Capture the cell that displays the provided text and extract its [x, y] central coordinate. 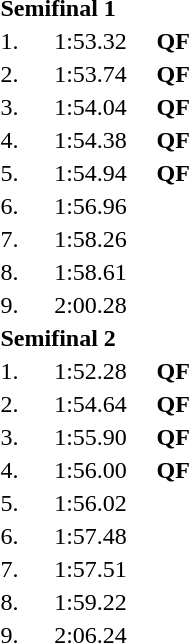
1:58.61 [90, 272]
1:53.74 [90, 74]
1:54.04 [90, 107]
1:54.94 [90, 173]
1:54.64 [90, 404]
1:57.48 [90, 536]
1:55.90 [90, 437]
1:56.96 [90, 206]
1:56.00 [90, 470]
2:00.28 [90, 305]
1:54.38 [90, 140]
1:58.26 [90, 239]
1:53.32 [90, 41]
1:56.02 [90, 503]
1:57.51 [90, 569]
1:59.22 [90, 602]
1:52.28 [90, 371]
